Return [X, Y] of the center of cell containing provided text 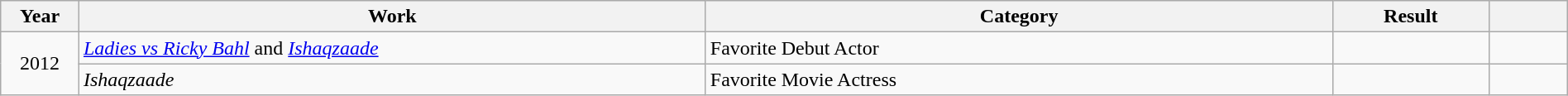
Favorite Debut Actor [1019, 48]
Category [1019, 17]
2012 [40, 64]
Result [1411, 17]
Ishaqzaade [392, 79]
Work [392, 17]
Year [40, 17]
Ladies vs Ricky Bahl and Ishaqzaade [392, 48]
Favorite Movie Actress [1019, 79]
